Capture the cell that displays the provided text and extract its (X, Y) central coordinate. 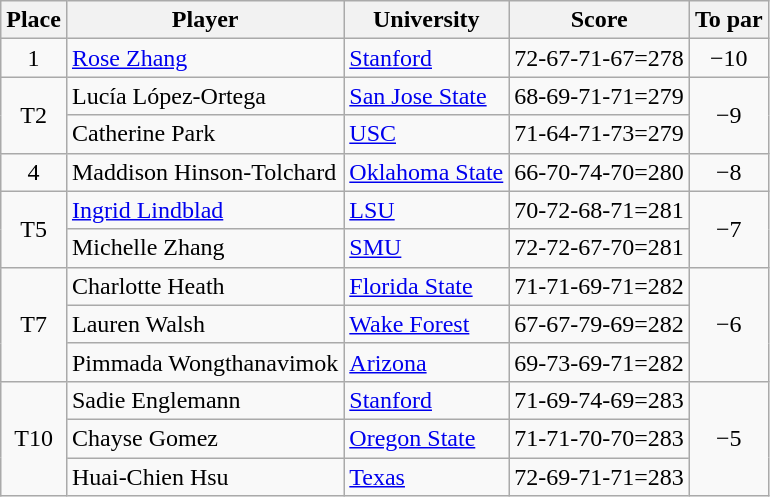
−8 (728, 172)
University (426, 20)
71-69-74-69=283 (600, 400)
USC (426, 134)
71-64-71-73=279 (600, 134)
−5 (728, 438)
LSU (426, 210)
Michelle Zhang (204, 248)
To par (728, 20)
72-69-71-71=283 (600, 477)
T7 (34, 324)
67-67-79-69=282 (600, 324)
69-73-69-71=282 (600, 362)
Pimmada Wongthanavimok (204, 362)
Place (34, 20)
Wake Forest (426, 324)
Lauren Walsh (204, 324)
1 (34, 58)
Player (204, 20)
71-71-70-70=283 (600, 438)
Texas (426, 477)
San Jose State (426, 96)
Rose Zhang (204, 58)
−9 (728, 115)
Oregon State (426, 438)
T10 (34, 438)
Maddison Hinson-Tolchard (204, 172)
Oklahoma State (426, 172)
68-69-71-71=279 (600, 96)
Ingrid Lindblad (204, 210)
66-70-74-70=280 (600, 172)
Sadie Englemann (204, 400)
Charlotte Heath (204, 286)
T5 (34, 229)
Arizona (426, 362)
Lucía López-Ortega (204, 96)
−7 (728, 229)
Chayse Gomez (204, 438)
72-67-71-67=278 (600, 58)
Catherine Park (204, 134)
4 (34, 172)
T2 (34, 115)
70-72-68-71=281 (600, 210)
72-72-67-70=281 (600, 248)
Huai-Chien Hsu (204, 477)
−6 (728, 324)
Florida State (426, 286)
SMU (426, 248)
71-71-69-71=282 (600, 286)
−10 (728, 58)
Score (600, 20)
